Output the (X, Y) coordinate of the center of the cell containing the given text.  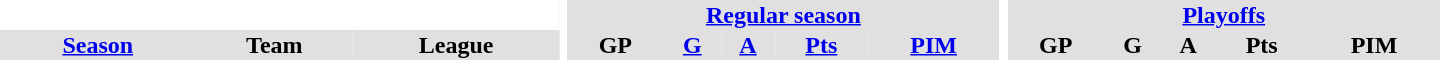
Season (98, 45)
Team (274, 45)
Regular season (783, 15)
Playoffs (1224, 15)
League (456, 45)
